Detect which cell encompasses the target text, then output its (x, y) center coordinate. 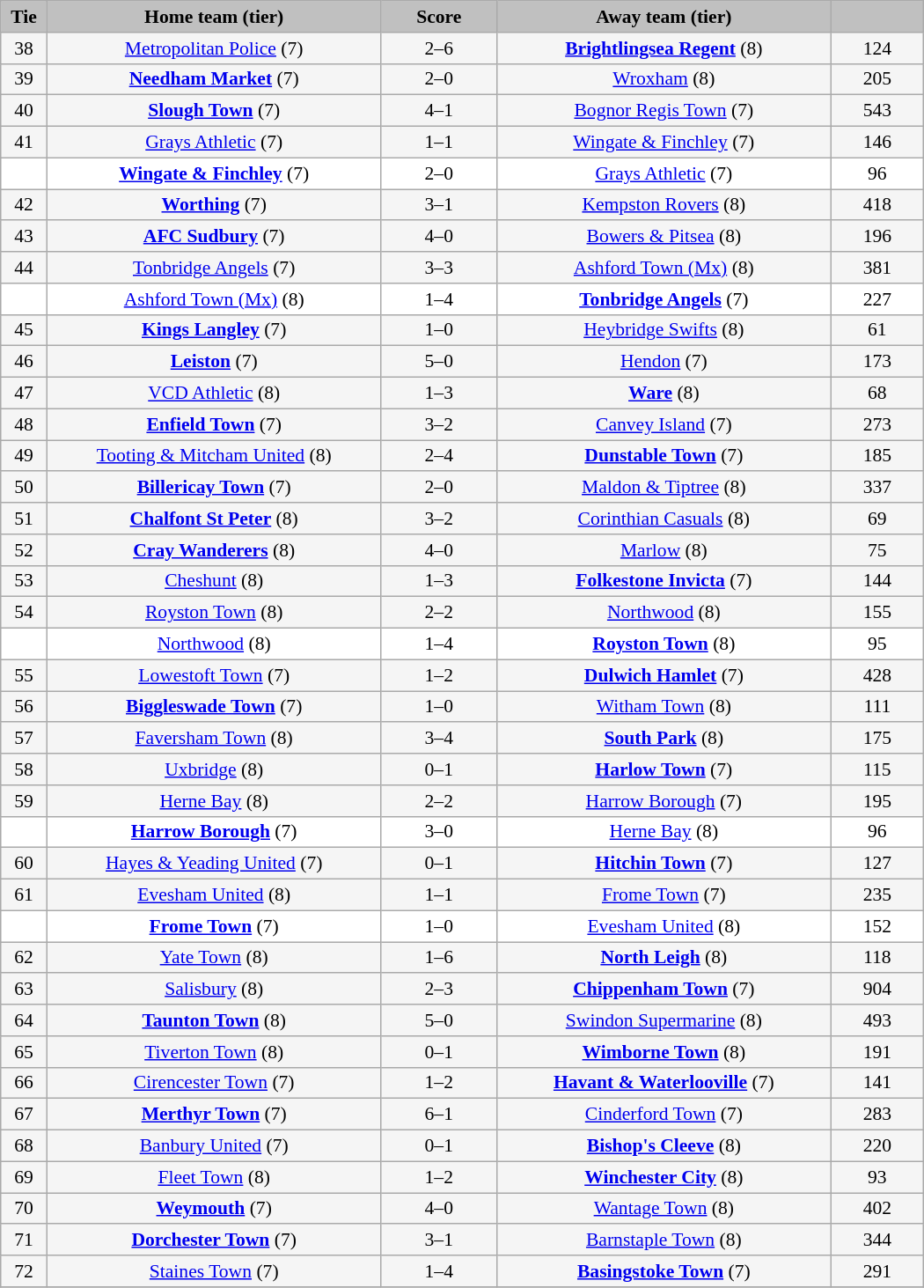
Needham Market (7) (214, 79)
1–6 (438, 958)
47 (24, 394)
220 (876, 1146)
Folkestone Invicta (7) (664, 581)
93 (876, 1177)
Home team (tier) (214, 17)
2–3 (438, 990)
65 (24, 1052)
Wimborne Town (8) (664, 1052)
Heybridge Swifts (8) (664, 330)
Wroxham (8) (664, 79)
39 (24, 79)
Tiverton Town (8) (214, 1052)
Score (438, 17)
196 (876, 237)
Tie (24, 17)
53 (24, 581)
Bognor Regis Town (7) (664, 111)
49 (24, 456)
Faversham Town (8) (214, 739)
Dunstable Town (7) (664, 456)
71 (24, 1240)
Chalfont St Peter (8) (214, 519)
38 (24, 48)
118 (876, 958)
46 (24, 362)
Havant & Waterlooville (7) (664, 1083)
56 (24, 707)
111 (876, 707)
3–4 (438, 739)
52 (24, 550)
Billericay Town (7) (214, 488)
Kempston Rovers (8) (664, 205)
Maldon & Tiptree (8) (664, 488)
Enfield Town (7) (214, 424)
4–1 (438, 111)
Away team (tier) (664, 17)
Basingstoke Town (7) (664, 1271)
152 (876, 926)
344 (876, 1240)
124 (876, 48)
381 (876, 268)
70 (24, 1209)
6–1 (438, 1115)
Biggleswade Town (7) (214, 707)
2–4 (438, 456)
62 (24, 958)
Chippenham Town (7) (664, 990)
273 (876, 424)
205 (876, 79)
Worthing (7) (214, 205)
AFC Sudbury (7) (214, 237)
175 (876, 739)
North Leigh (8) (664, 958)
Wantage Town (8) (664, 1209)
418 (876, 205)
42 (24, 205)
146 (876, 143)
45 (24, 330)
Bowers & Pitsea (8) (664, 237)
Barnstaple Town (8) (664, 1240)
72 (24, 1271)
Bishop's Cleeve (8) (664, 1146)
Cirencester Town (7) (214, 1083)
Cinderford Town (7) (664, 1115)
Dorchester Town (7) (214, 1240)
195 (876, 801)
Salisbury (8) (214, 990)
3–3 (438, 268)
428 (876, 675)
60 (24, 864)
Corinthian Casuals (8) (664, 519)
64 (24, 1020)
Canvey Island (7) (664, 424)
127 (876, 864)
63 (24, 990)
40 (24, 111)
75 (876, 550)
Yate Town (8) (214, 958)
41 (24, 143)
South Park (8) (664, 739)
Leiston (7) (214, 362)
191 (876, 1052)
Weymouth (7) (214, 1209)
Witham Town (8) (664, 707)
Ware (8) (664, 394)
235 (876, 895)
43 (24, 237)
337 (876, 488)
Harlow Town (7) (664, 769)
59 (24, 801)
55 (24, 675)
Uxbridge (8) (214, 769)
Tooting & Mitcham United (8) (214, 456)
Brightlingsea Regent (8) (664, 48)
543 (876, 111)
44 (24, 268)
Slough Town (7) (214, 111)
904 (876, 990)
Marlow (8) (664, 550)
115 (876, 769)
3–0 (438, 832)
Taunton Town (8) (214, 1020)
Dulwich Hamlet (7) (664, 675)
57 (24, 739)
48 (24, 424)
Winchester City (8) (664, 1177)
95 (876, 644)
Kings Langley (7) (214, 330)
Metropolitan Police (7) (214, 48)
VCD Athletic (8) (214, 394)
155 (876, 613)
Banbury United (7) (214, 1146)
Cray Wanderers (8) (214, 550)
Cheshunt (8) (214, 581)
291 (876, 1271)
Lowestoft Town (7) (214, 675)
58 (24, 769)
54 (24, 613)
Swindon Supermarine (8) (664, 1020)
493 (876, 1020)
Staines Town (7) (214, 1271)
Hayes & Yeading United (7) (214, 864)
Hendon (7) (664, 362)
185 (876, 456)
50 (24, 488)
Fleet Town (8) (214, 1177)
227 (876, 299)
Merthyr Town (7) (214, 1115)
67 (24, 1115)
Hitchin Town (7) (664, 864)
141 (876, 1083)
2–6 (438, 48)
51 (24, 519)
66 (24, 1083)
173 (876, 362)
402 (876, 1209)
283 (876, 1115)
144 (876, 581)
